Identify which cell holds the provided text, then report its (X, Y) central coordinate. 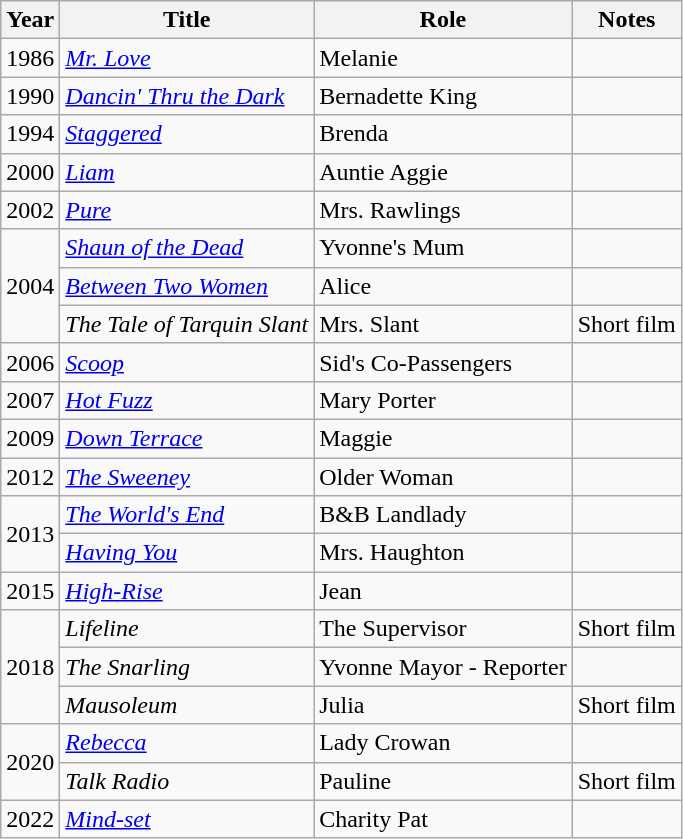
Between Two Women (187, 286)
Julia (444, 705)
Melanie (444, 58)
2013 (30, 534)
Older Woman (444, 477)
B&B Landlady (444, 515)
The Tale of Tarquin Slant (187, 324)
2022 (30, 819)
Yvonne's Mum (444, 248)
Auntie Aggie (444, 172)
2015 (30, 591)
Mrs. Rawlings (444, 210)
Mrs. Haughton (444, 553)
2000 (30, 172)
Bernadette King (444, 96)
2002 (30, 210)
Notes (626, 20)
Mary Porter (444, 400)
High-Rise (187, 591)
2012 (30, 477)
2004 (30, 286)
Jean (444, 591)
Pauline (444, 781)
Shaun of the Dead (187, 248)
Alice (444, 286)
Mrs. Slant (444, 324)
Staggered (187, 134)
2006 (30, 362)
Role (444, 20)
Charity Pat (444, 819)
Pure (187, 210)
Dancin' Thru the Dark (187, 96)
Title (187, 20)
Mausoleum (187, 705)
Talk Radio (187, 781)
Hot Fuzz (187, 400)
2007 (30, 400)
Scoop (187, 362)
1990 (30, 96)
Lifeline (187, 629)
Lady Crowan (444, 743)
The World's End (187, 515)
2009 (30, 438)
Mind-set (187, 819)
The Supervisor (444, 629)
Rebecca (187, 743)
Brenda (444, 134)
Down Terrace (187, 438)
Yvonne Mayor - Reporter (444, 667)
The Sweeney (187, 477)
The Snarling (187, 667)
Year (30, 20)
Mr. Love (187, 58)
2018 (30, 667)
1986 (30, 58)
Sid's Co-Passengers (444, 362)
Maggie (444, 438)
Having You (187, 553)
2020 (30, 762)
Liam (187, 172)
1994 (30, 134)
